Extract the (x, y) coordinate from the center of the cell holding the provided text.  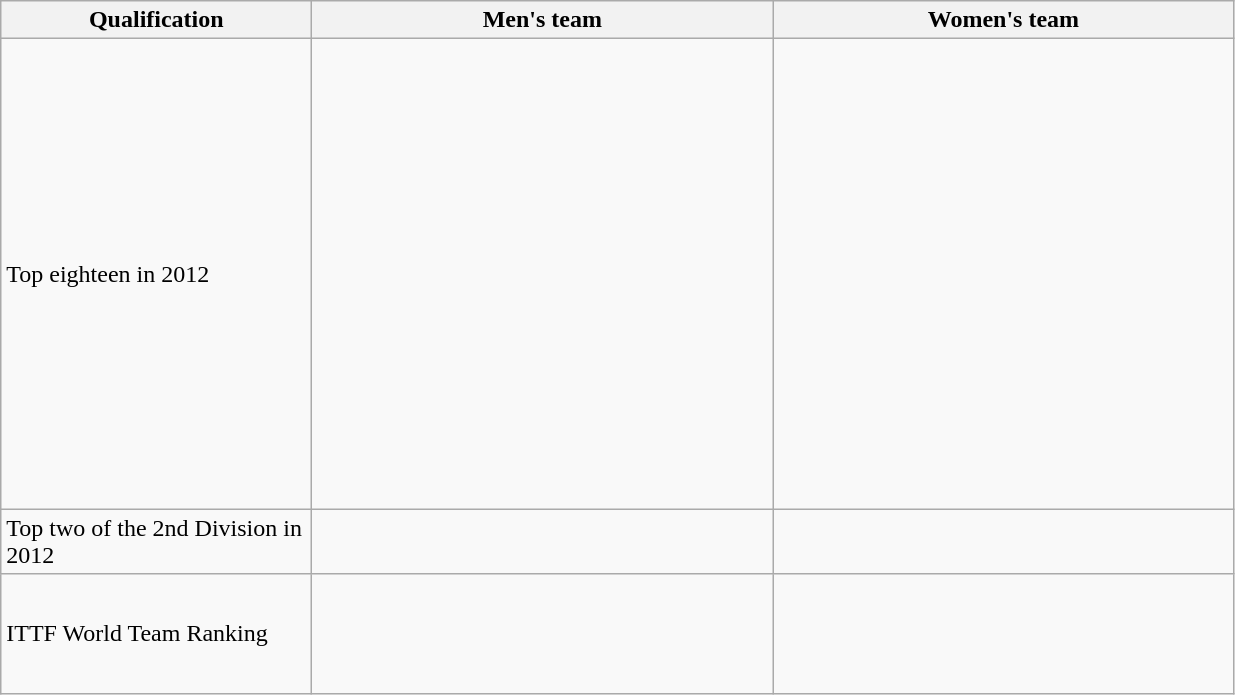
Top eighteen in 2012 (156, 274)
ITTF World Team Ranking (156, 634)
Top two of the 2nd Division in 2012 (156, 542)
Men's team (542, 20)
Qualification (156, 20)
Women's team (1004, 20)
